Find where the given text appears and provide that cell's center as (x, y) coordinate. 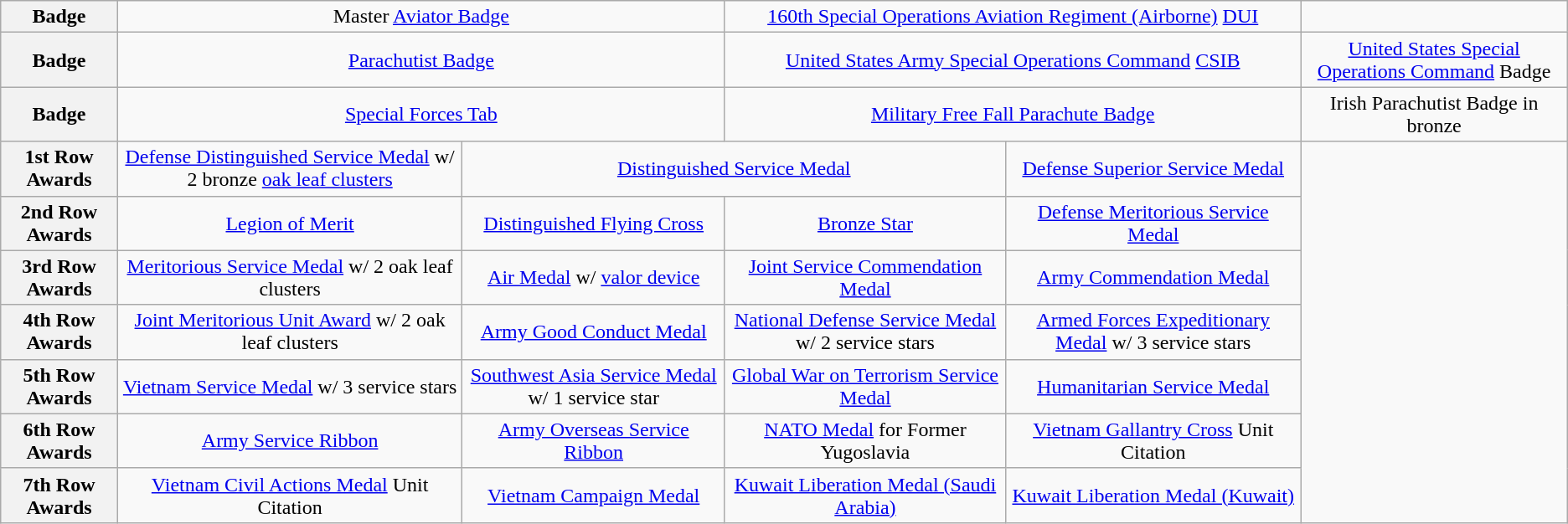
5th Row Awards (59, 387)
Military Free Fall Parachute Badge (1013, 114)
7th Row Awards (59, 496)
Air Medal w/ valor device (593, 278)
3rd Row Awards (59, 278)
Distinguished Service Medal (734, 169)
Legion of Merit (290, 223)
Parachutist Badge (420, 60)
Army Overseas Service Ribbon (593, 440)
NATO Medal for Former Yugoslavia (864, 440)
Vietnam Campaign Medal (593, 496)
6th Row Awards (59, 440)
United States Special Operations Command Badge (1434, 60)
Army Service Ribbon (290, 440)
Vietnam Civil Actions Medal Unit Citation (290, 496)
Irish Parachutist Badge in bronze (1434, 114)
Army Commendation Medal (1153, 278)
National Defense Service Medal w/ 2 service stars (864, 331)
Defense Meritorious Service Medal (1153, 223)
Defense Distinguished Service Medal w/ 2 bronze oak leaf clusters (290, 169)
Vietnam Gallantry Cross Unit Citation (1153, 440)
Meritorious Service Medal w/ 2 oak leaf clusters (290, 278)
Humanitarian Service Medal (1153, 387)
Defense Superior Service Medal (1153, 169)
Joint Service Commendation Medal (864, 278)
Bronze Star (864, 223)
Special Forces Tab (420, 114)
Kuwait Liberation Medal (Kuwait) (1153, 496)
Armed Forces Expeditionary Medal w/ 3 service stars (1153, 331)
Army Good Conduct Medal (593, 331)
Master Aviator Badge (420, 17)
Global War on Terrorism Service Medal (864, 387)
Vietnam Service Medal w/ 3 service stars (290, 387)
Kuwait Liberation Medal (Saudi Arabia) (864, 496)
Southwest Asia Service Medal w/ 1 service star (593, 387)
United States Army Special Operations Command CSIB (1013, 60)
4th Row Awards (59, 331)
160th Special Operations Aviation Regiment (Airborne) DUI (1013, 17)
Joint Meritorious Unit Award w/ 2 oak leaf clusters (290, 331)
1st Row Awards (59, 169)
2nd Row Awards (59, 223)
Distinguished Flying Cross (593, 223)
